Return the [x, y] coordinate for the center point of the cell that contains the specified text.  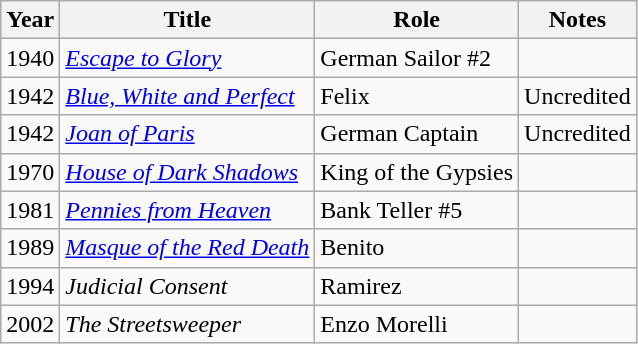
Masque of the Red Death [188, 248]
1989 [30, 248]
Joan of Paris [188, 134]
Title [188, 20]
Enzo Morelli [417, 324]
1981 [30, 210]
Bank Teller #5 [417, 210]
Year [30, 20]
German Captain [417, 134]
2002 [30, 324]
1994 [30, 286]
House of Dark Shadows [188, 172]
Role [417, 20]
Felix [417, 96]
Ramirez [417, 286]
Notes [578, 20]
Judicial Consent [188, 286]
Escape to Glory [188, 58]
German Sailor #2 [417, 58]
1970 [30, 172]
Pennies from Heaven [188, 210]
1940 [30, 58]
Blue, White and Perfect [188, 96]
The Streetsweeper [188, 324]
Benito [417, 248]
King of the Gypsies [417, 172]
